Capture the cell that displays the provided text and extract its (X, Y) central coordinate. 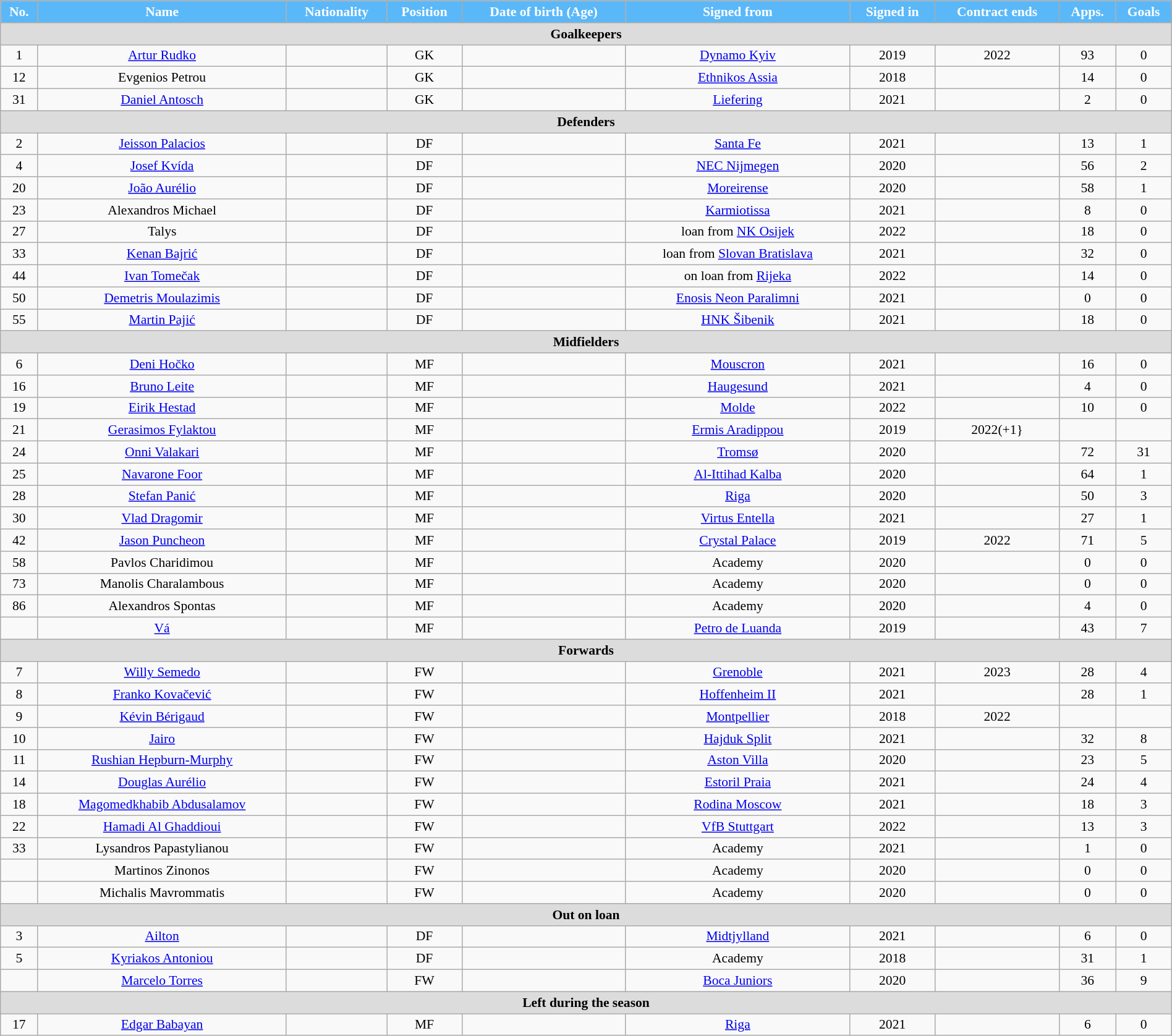
Tromsø (738, 452)
72 (1088, 452)
Mouscron (738, 364)
Alexandros Spontas (162, 606)
Out on loan (586, 915)
Kenan Bajrić (162, 254)
Signed in (893, 12)
Franko Kovačević (162, 695)
Ailton (162, 936)
56 (1088, 166)
Michalis Mavrommatis (162, 893)
Marcelo Torres (162, 981)
21 (19, 430)
12 (19, 78)
Date of birth (Age) (544, 12)
Midfielders (586, 342)
Montpellier (738, 716)
73 (19, 584)
Bruno Leite (162, 386)
Hajduk Split (738, 739)
Onni Valakari (162, 452)
Ermis Aradippou (738, 430)
Nationality (336, 12)
11 (19, 760)
Artur Rudko (162, 56)
Boca Juniors (738, 981)
Aston Villa (738, 760)
Position (424, 12)
2023 (996, 673)
20 (19, 188)
Virtus Entella (738, 519)
43 (1088, 629)
Manolis Charalambous (162, 584)
Vá (162, 629)
Dynamo Kyiv (738, 56)
Contract ends (996, 12)
Talys (162, 232)
Grenoble (738, 673)
22 (19, 826)
Liefering (738, 100)
Signed from (738, 12)
Al-Ittihad Kalba (738, 474)
Josef Kvída (162, 166)
Petro de Luanda (738, 629)
Goalkeepers (586, 34)
Eirik Hestad (162, 408)
Santa Fe (738, 144)
Douglas Aurélio (162, 783)
No. (19, 12)
55 (19, 320)
71 (1088, 540)
Pavlos Charidimou (162, 563)
Enosis Neon Paralimni (738, 298)
loan from NK Osijek (738, 232)
93 (1088, 56)
Jeisson Palacios (162, 144)
Forwards (586, 650)
Stefan Panić (162, 496)
Apps. (1088, 12)
Lysandros Papastylianou (162, 849)
Daniel Antosch (162, 100)
Jason Puncheon (162, 540)
Moreirense (738, 188)
Navarone Foor (162, 474)
25 (19, 474)
Hamadi Al Ghaddioui (162, 826)
Crystal Palace (738, 540)
Defenders (586, 122)
36 (1088, 981)
Magomedkhabib Abdusalamov (162, 805)
Demetris Moulazimis (162, 298)
Molde (738, 408)
Kévin Bérigaud (162, 716)
Evgenios Petrou (162, 78)
Haugesund (738, 386)
44 (19, 276)
HNK Šibenik (738, 320)
Karmiotissa (738, 210)
loan from Slovan Bratislava (738, 254)
Goals (1144, 12)
Gerasimos Fylaktou (162, 430)
Rushian Hepburn-Murphy (162, 760)
NEC Nijmegen (738, 166)
Rodina Moscow (738, 805)
Edgar Babayan (162, 1025)
Hoffenheim II (738, 695)
Estoril Praia (738, 783)
Willy Semedo (162, 673)
Ivan Tomečak (162, 276)
Deni Hočko (162, 364)
Vlad Dragomir (162, 519)
Ethnikos Assia (738, 78)
2022(+1} (996, 430)
Jairo (162, 739)
30 (19, 519)
Midtjylland (738, 936)
19 (19, 408)
Left during the season (586, 1003)
64 (1088, 474)
Kyriakos Antoniou (162, 959)
on loan from Rijeka (738, 276)
86 (19, 606)
42 (19, 540)
VfB Stuttgart (738, 826)
Alexandros Michael (162, 210)
17 (19, 1025)
Martin Pajić (162, 320)
João Aurélio (162, 188)
Martinos Zinonos (162, 871)
Name (162, 12)
